Provide the [x, y] coordinate of the cell's center where the given text is located.  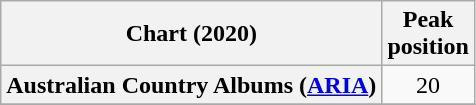
Australian Country Albums (ARIA) [192, 85]
Chart (2020) [192, 34]
20 [428, 85]
Peak position [428, 34]
